Identify which cell holds the provided text, then report its (x, y) central coordinate. 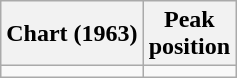
Peakposition (189, 34)
Chart (1963) (72, 34)
